Provide the (X, Y) coordinate of the cell's center where the given text is located.  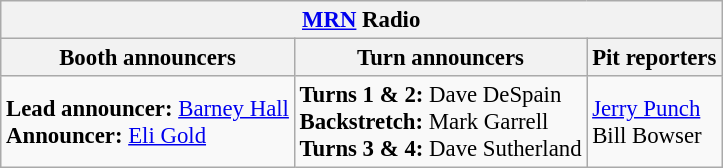
Booth announcers (148, 58)
Jerry PunchBill Bowser (654, 122)
Lead announcer: Barney HallAnnouncer: Eli Gold (148, 122)
Pit reporters (654, 58)
Turns 1 & 2: Dave DeSpainBackstretch: Mark GarrellTurns 3 & 4: Dave Sutherland (440, 122)
MRN Radio (362, 20)
Turn announcers (440, 58)
